Output the [X, Y] coordinate of the center of the cell containing the given text.  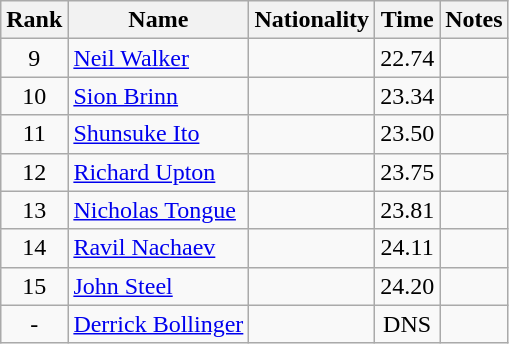
12 [34, 172]
23.50 [408, 134]
- [34, 324]
9 [34, 58]
Shunsuke Ito [158, 134]
24.11 [408, 248]
Neil Walker [158, 58]
Derrick Bollinger [158, 324]
DNS [408, 324]
Name [158, 20]
Rank [34, 20]
Nationality [312, 20]
John Steel [158, 286]
23.75 [408, 172]
Notes [474, 20]
13 [34, 210]
23.34 [408, 96]
24.20 [408, 286]
23.81 [408, 210]
14 [34, 248]
Time [408, 20]
Sion Brinn [158, 96]
22.74 [408, 58]
Nicholas Tongue [158, 210]
10 [34, 96]
15 [34, 286]
Ravil Nachaev [158, 248]
11 [34, 134]
Richard Upton [158, 172]
